Find where the given text appears and provide that cell's center as (X, Y) coordinate. 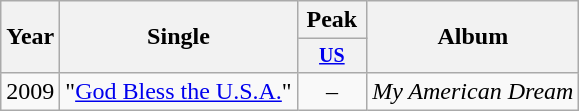
2009 (30, 91)
My American Dream (473, 91)
– (332, 91)
US (332, 56)
Peak (332, 20)
Album (473, 37)
Single (178, 37)
"God Bless the U.S.A." (178, 91)
Year (30, 37)
